Detect which cell encompasses the target text, then output its [X, Y] center coordinate. 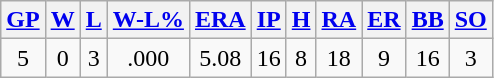
IP [268, 20]
H [301, 20]
5.08 [220, 58]
RA [339, 20]
W [62, 20]
W-L% [148, 20]
SO [470, 20]
8 [301, 58]
BB [428, 20]
.000 [148, 58]
0 [62, 58]
5 [23, 58]
ER [384, 20]
GP [23, 20]
18 [339, 58]
L [94, 20]
9 [384, 58]
ERA [220, 20]
